Identify which cell holds the provided text, then report its (X, Y) central coordinate. 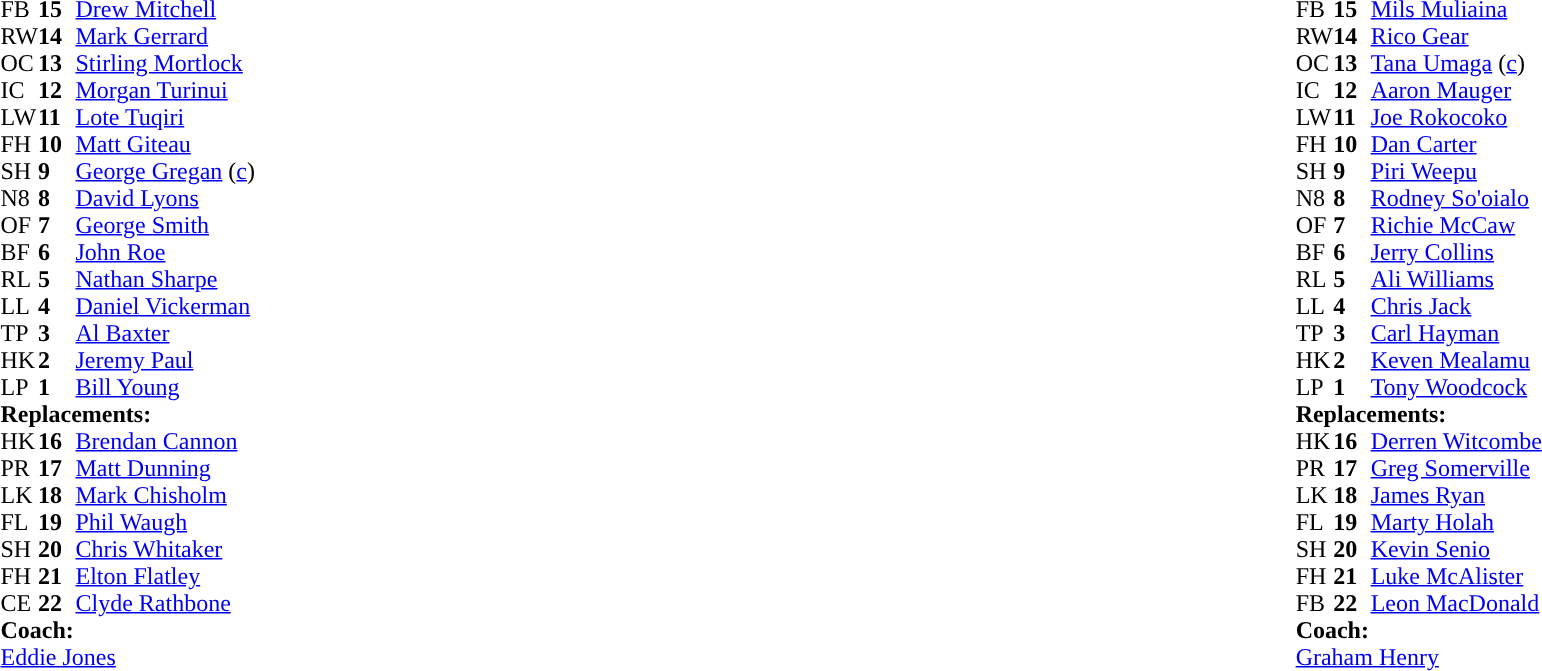
Phil Waugh (166, 522)
Rico Gear (1456, 36)
Elton Flatley (166, 576)
Morgan Turinui (166, 90)
Piri Weepu (1456, 172)
John Roe (166, 252)
Chris Whitaker (166, 550)
Richie McCaw (1456, 226)
Greg Somerville (1456, 468)
Eddie Jones (127, 658)
Al Baxter (166, 334)
Matt Dunning (166, 468)
FB (1315, 604)
Luke McAlister (1456, 576)
Lote Tuqiri (166, 118)
James Ryan (1456, 496)
Leon MacDonald (1456, 604)
Joe Rokocoko (1456, 118)
Marty Holah (1456, 522)
Bill Young (166, 388)
David Lyons (166, 198)
Nathan Sharpe (166, 280)
Tana Umaga (c) (1456, 64)
Tony Woodcock (1456, 388)
Jeremy Paul (166, 360)
Dan Carter (1456, 144)
Brendan Cannon (166, 442)
Daniel Vickerman (166, 306)
Ali Williams (1456, 280)
Keven Mealamu (1456, 360)
Jerry Collins (1456, 252)
Aaron Mauger (1456, 90)
George Smith (166, 226)
Mark Chisholm (166, 496)
Matt Giteau (166, 144)
Kevin Senio (1456, 550)
Graham Henry (1419, 658)
Carl Hayman (1456, 334)
Stirling Mortlock (166, 64)
Clyde Rathbone (166, 604)
Mark Gerrard (166, 36)
Chris Jack (1456, 306)
Derren Witcombe (1456, 442)
CE (19, 604)
Rodney So'oialo (1456, 198)
George Gregan (c) (166, 172)
